Identify which cell holds the provided text, then report its (x, y) central coordinate. 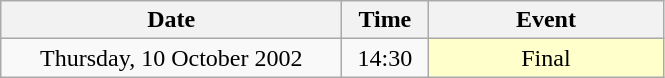
14:30 (385, 58)
Time (385, 20)
Event (546, 20)
Final (546, 58)
Date (172, 20)
Thursday, 10 October 2002 (172, 58)
